Provide the (x, y) coordinate of the cell's center where the given text is located.  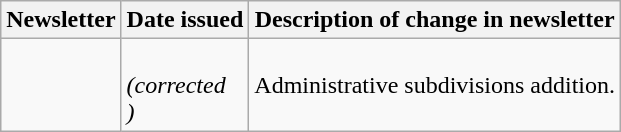
Description of change in newsletter (435, 20)
Date issued (185, 20)
Newsletter (61, 20)
(corrected ) (185, 85)
Administrative subdivisions addition. (435, 85)
